Determine the [x, y] coordinate at the center of the cell enclosing the given text.  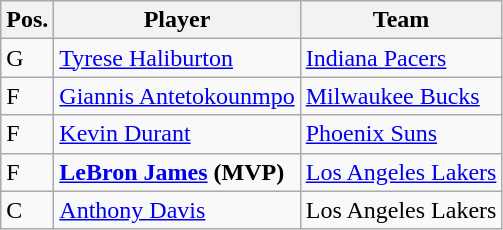
Milwaukee Bucks [401, 96]
Giannis Antetokounmpo [177, 96]
Phoenix Suns [401, 134]
LeBron James (MVP) [177, 172]
Anthony Davis [177, 210]
Team [401, 20]
Indiana Pacers [401, 58]
Kevin Durant [177, 134]
Pos. [28, 20]
G [28, 58]
Tyrese Haliburton [177, 58]
C [28, 210]
Player [177, 20]
